Capture the cell that displays the provided text and extract its (x, y) central coordinate. 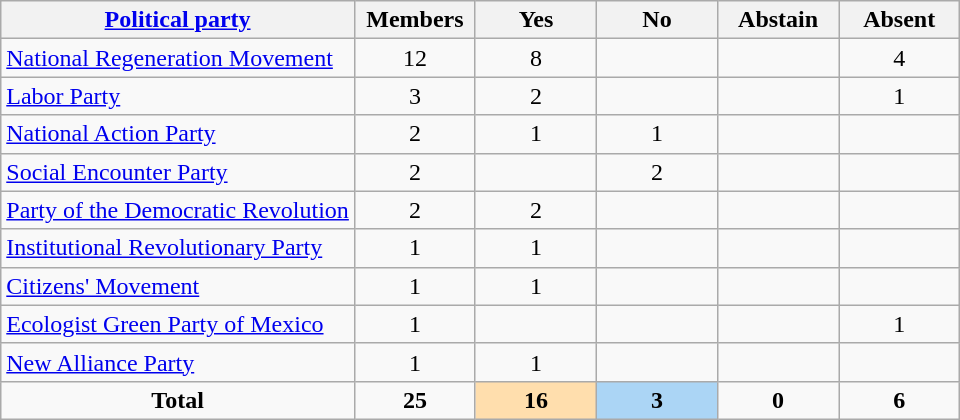
Abstain (778, 20)
Institutional Revolutionary Party (178, 248)
No (658, 20)
National Action Party (178, 134)
25 (414, 400)
4 (900, 58)
8 (536, 58)
New Alliance Party (178, 362)
Total (178, 400)
Social Encounter Party (178, 172)
Labor Party (178, 96)
6 (900, 400)
Members (414, 20)
Citizens' Movement (178, 286)
0 (778, 400)
Ecologist Green Party of Mexico (178, 324)
16 (536, 400)
Absent (900, 20)
Political party (178, 20)
Yes (536, 20)
12 (414, 58)
Party of the Democratic Revolution (178, 210)
National Regeneration Movement (178, 58)
